Return (X, Y) of the center of cell containing provided text 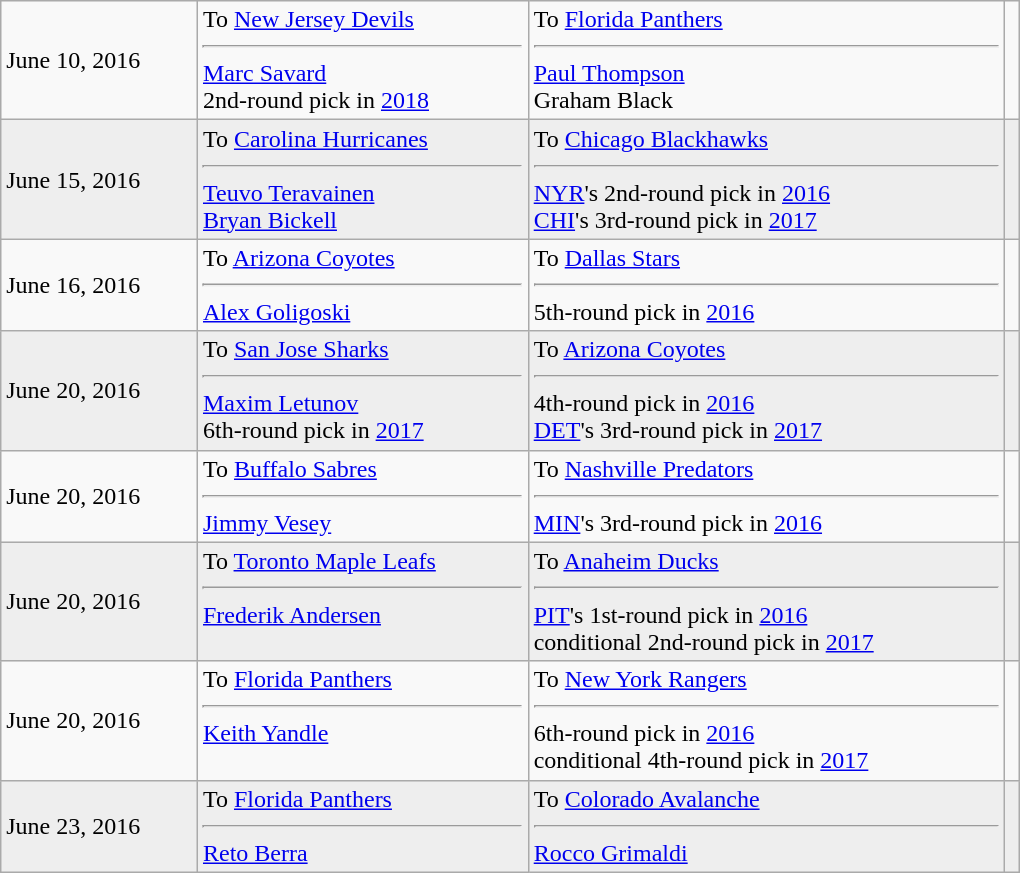
June 16, 2016 (100, 285)
To Colorado Avalanche Rocco Grimaldi (766, 826)
To New York Rangers 6th-round pick in 2016 conditional 4th-round pick in 2017 (766, 720)
June 23, 2016 (100, 826)
To Dallas Stars 5th-round pick in 2016 (766, 285)
To San Jose Sharks Maxim Letunov 6th-round pick in 2017 (362, 390)
To Chicago Blackhawks NYR's 2nd-round pick in 2016 CHI's 3rd-round pick in 2017 (766, 180)
To Florida Panthers Keith Yandle (362, 720)
To New Jersey Devils Marc Savard2nd-round pick in 2018 (362, 60)
To Carolina Hurricanes Teuvo TeravainenBryan Bickell (362, 180)
June 15, 2016 (100, 180)
To Toronto Maple Leafs Frederik Andersen (362, 602)
To Anaheim Ducks PIT's 1st-round pick in 2016 conditional 2nd-round pick in 2017 (766, 602)
To Florida Panthers Paul ThompsonGraham Black (766, 60)
To Nashville Predators MIN's 3rd-round pick in 2016 (766, 496)
To Arizona Coyotes Alex Goligoski (362, 285)
June 10, 2016 (100, 60)
To Florida Panthers Reto Berra (362, 826)
To Buffalo Sabres Jimmy Vesey (362, 496)
To Arizona Coyotes 4th-round pick in 2016 DET's 3rd-round pick in 2017 (766, 390)
